Capture the cell that displays the provided text and extract its (X, Y) central coordinate. 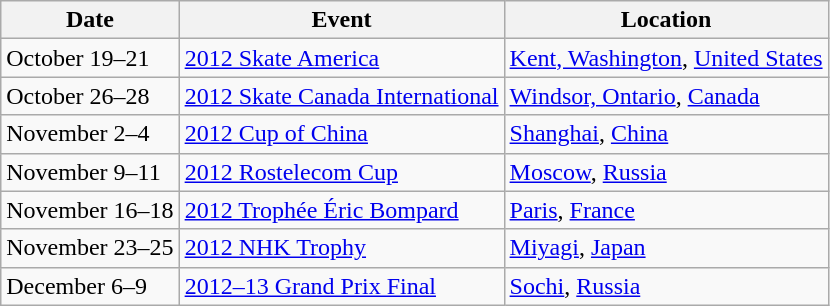
Event (342, 20)
Moscow, Russia (666, 172)
Location (666, 20)
November 16–18 (90, 210)
October 19–21 (90, 58)
November 9–11 (90, 172)
November 2–4 (90, 134)
2012 Trophée Éric Bompard (342, 210)
Miyagi, Japan (666, 248)
2012 Cup of China (342, 134)
November 23–25 (90, 248)
2012 NHK Trophy (342, 248)
Date (90, 20)
Kent, Washington, United States (666, 58)
Shanghai, China (666, 134)
2012–13 Grand Prix Final (342, 286)
December 6–9 (90, 286)
Paris, France (666, 210)
2012 Skate America (342, 58)
Sochi, Russia (666, 286)
2012 Rostelecom Cup (342, 172)
October 26–28 (90, 96)
Windsor, Ontario, Canada (666, 96)
2012 Skate Canada International (342, 96)
